Provide the [x, y] coordinate of the cell's center where the given text is located.  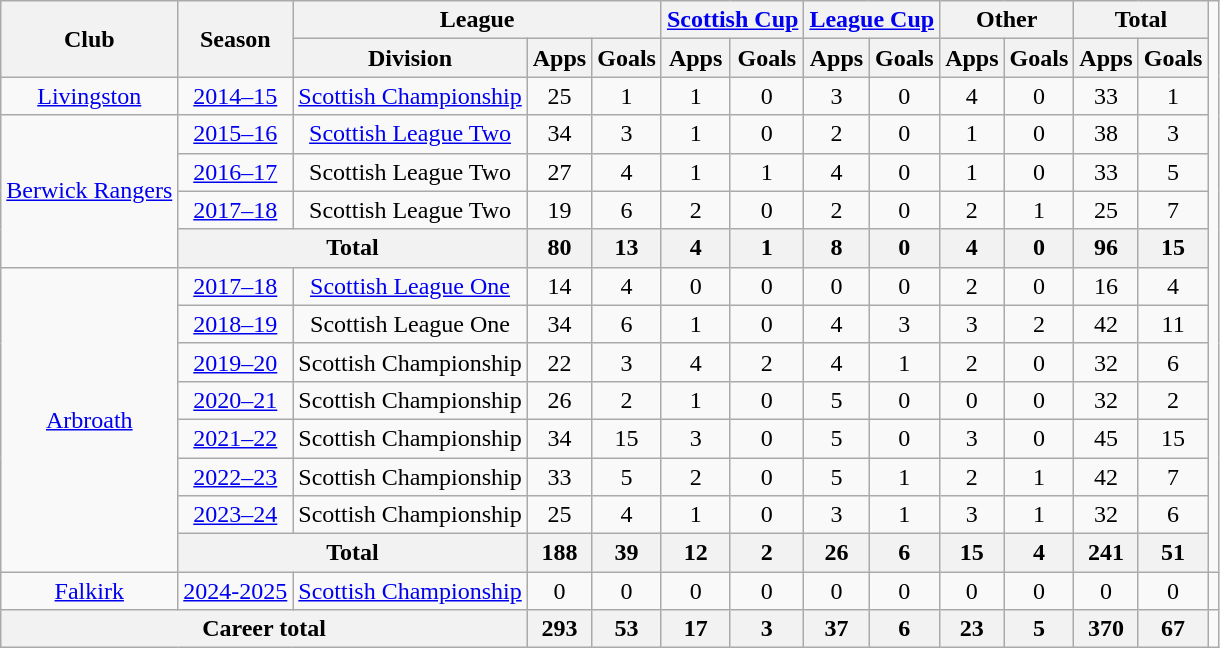
2014–15 [236, 96]
2015–16 [236, 134]
2022–23 [236, 477]
17 [695, 629]
2016–17 [236, 172]
27 [559, 172]
38 [1106, 134]
67 [1173, 629]
96 [1106, 248]
2018–19 [236, 324]
13 [627, 248]
23 [972, 629]
Arbroath [90, 419]
Livingston [90, 96]
45 [1106, 438]
293 [559, 629]
39 [627, 553]
League [478, 20]
Career total [264, 629]
37 [836, 629]
Club [90, 39]
League Cup [872, 20]
Season [236, 39]
370 [1106, 629]
2019–20 [236, 362]
Falkirk [90, 591]
2020–21 [236, 400]
80 [559, 248]
2024-2025 [236, 591]
11 [1173, 324]
16 [1106, 286]
8 [836, 248]
2021–22 [236, 438]
Scottish Cup [732, 20]
19 [559, 210]
Berwick Rangers [90, 191]
Other [1007, 20]
53 [627, 629]
51 [1173, 553]
Division [410, 58]
2023–24 [236, 515]
12 [695, 553]
188 [559, 553]
22 [559, 362]
241 [1106, 553]
14 [559, 286]
